Scan for the cell matching the given text and deliver its (x, y) coordinate at center. 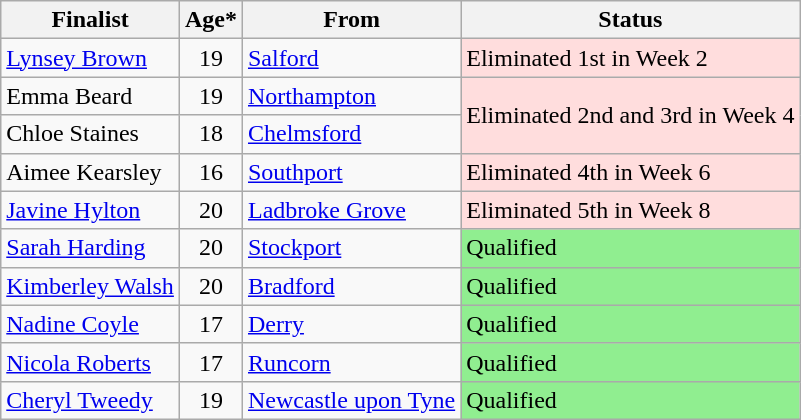
Kimberley Walsh (90, 286)
Cheryl Tweedy (90, 400)
Emma Beard (90, 96)
Sarah Harding (90, 248)
Ladbroke Grove (351, 210)
Southport (351, 172)
Derry (351, 324)
18 (210, 134)
Aimee Kearsley (90, 172)
Nicola Roberts (90, 362)
From (351, 20)
Age* (210, 20)
Salford (351, 58)
Finalist (90, 20)
Runcorn (351, 362)
Eliminated 1st in Week 2 (630, 58)
Lynsey Brown (90, 58)
Eliminated 4th in Week 6 (630, 172)
Javine Hylton (90, 210)
Eliminated 5th in Week 8 (630, 210)
Newcastle upon Tyne (351, 400)
Chloe Staines (90, 134)
Chelmsford (351, 134)
Eliminated 2nd and 3rd in Week 4 (630, 115)
Bradford (351, 286)
Nadine Coyle (90, 324)
Stockport (351, 248)
Northampton (351, 96)
16 (210, 172)
Status (630, 20)
